Pinpoint the cell where the given text exists, returning its [x, y] midpoint coordinate. 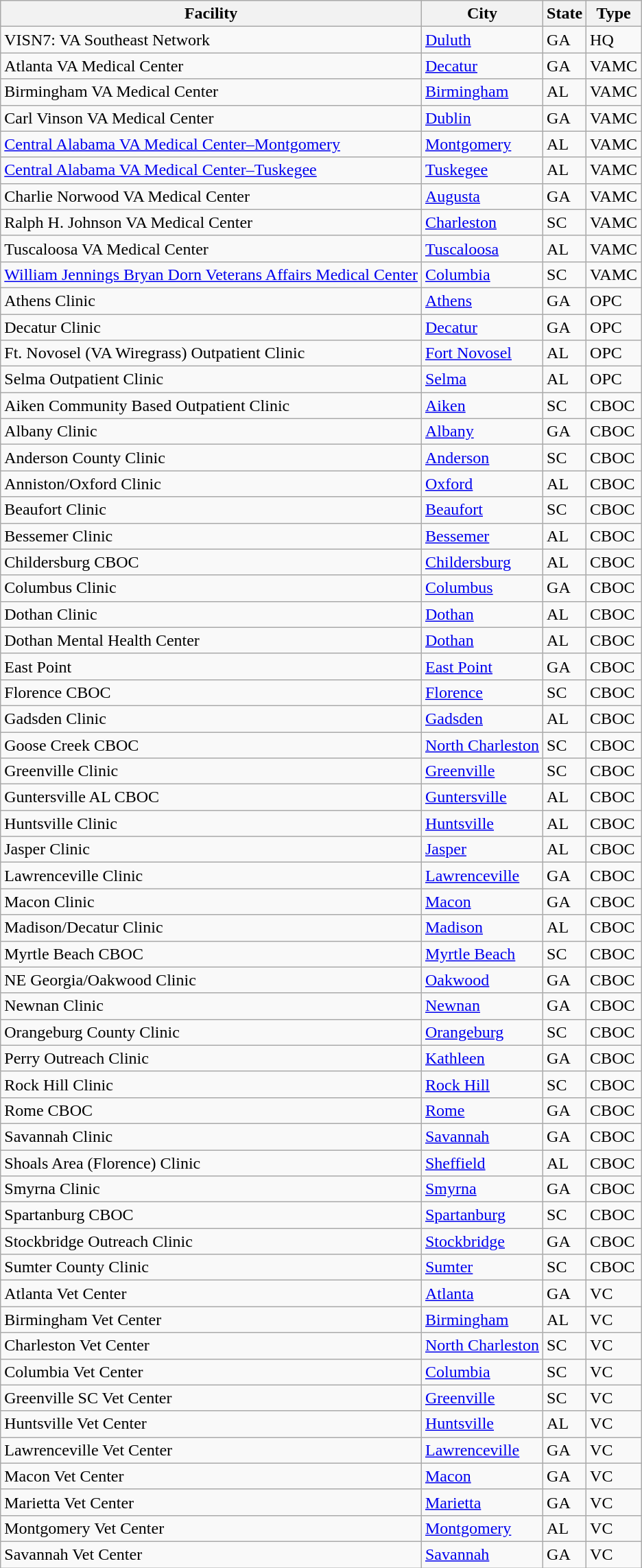
City [481, 14]
Anderson County Clinic [211, 458]
Birmingham Vet Center [211, 1320]
Dothan Clinic [211, 614]
Atlanta VA Medical Center [211, 66]
Columbus Clinic [211, 588]
Beaufort Clinic [211, 510]
Sumter County Clinic [211, 1267]
Decatur Clinic [211, 327]
Charleston Vet Center [211, 1346]
Lawrenceville Vet Center [211, 1450]
Carl Vinson VA Medical Center [211, 118]
Jasper Clinic [211, 850]
Bessemer [481, 536]
Ralph H. Johnson VA Medical Center [211, 222]
Tuscaloosa VA Medical Center [211, 248]
Augusta [481, 196]
Smyrna [481, 1189]
Shoals Area (Florence) Clinic [211, 1163]
Dublin [481, 118]
Myrtle Beach [481, 954]
Rock Hill [481, 1084]
Marietta [481, 1502]
Facility [211, 14]
Guntersville [481, 797]
Anniston/Oxford Clinic [211, 484]
NE Georgia/Oakwood Clinic [211, 980]
Huntsville Clinic [211, 823]
Columbia Vet Center [211, 1372]
Huntsville Vet Center [211, 1424]
Athens [481, 301]
Perry Outreach Clinic [211, 1058]
Oxford [481, 484]
Gadsden [481, 718]
Goose Creek CBOC [211, 745]
Newnan [481, 1006]
Albany [481, 432]
Stockbridge Outreach Clinic [211, 1241]
Selma Outpatient Clinic [211, 379]
Madison [481, 928]
State [565, 14]
Selma [481, 379]
Ft. Novosel (VA Wiregrass) Outpatient Clinic [211, 353]
Marietta Vet Center [211, 1502]
Gadsden Clinic [211, 718]
Rock Hill Clinic [211, 1084]
Tuscaloosa [481, 248]
VISN7: VA Southeast Network [211, 40]
Florence CBOC [211, 692]
Aiken Community Based Outpatient Clinic [211, 406]
HQ [614, 40]
William Jennings Bryan Dorn Veterans Affairs Medical Center [211, 274]
Guntersville AL CBOC [211, 797]
Rome CBOC [211, 1110]
Dothan Mental Health Center [211, 640]
Childersburg [481, 562]
Beaufort [481, 510]
Montgomery Vet Center [211, 1528]
Central Alabama VA Medical Center–Montgomery [211, 144]
Bessemer Clinic [211, 536]
Greenville Clinic [211, 771]
Sumter [481, 1267]
Jasper [481, 850]
Fort Novosel [481, 353]
Atlanta Vet Center [211, 1294]
Savannah Vet Center [211, 1554]
Newnan Clinic [211, 1006]
Orangeburg [481, 1032]
Macon Clinic [211, 902]
Oakwood [481, 980]
Albany Clinic [211, 432]
Lawrenceville Clinic [211, 876]
Savannah Clinic [211, 1136]
Aiken [481, 406]
Orangeburg County Clinic [211, 1032]
Charleston [481, 222]
Macon Vet Center [211, 1476]
Atlanta [481, 1294]
Greenville SC Vet Center [211, 1398]
Childersburg CBOC [211, 562]
Central Alabama VA Medical Center–Tuskegee [211, 170]
Tuskegee [481, 170]
Florence [481, 692]
Myrtle Beach CBOC [211, 954]
Anderson [481, 458]
Spartanburg [481, 1215]
Duluth [481, 40]
Type [614, 14]
Smyrna Clinic [211, 1189]
Madison/Decatur Clinic [211, 928]
Sheffield [481, 1163]
Spartanburg CBOC [211, 1215]
Charlie Norwood VA Medical Center [211, 196]
Kathleen [481, 1058]
Birmingham VA Medical Center [211, 92]
Rome [481, 1110]
Columbus [481, 588]
Athens Clinic [211, 301]
Stockbridge [481, 1241]
